Provide the [X, Y] coordinate of the cell's center where the given text is located.  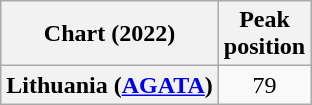
Lithuania (AGATA) [110, 85]
79 [264, 85]
Chart (2022) [110, 34]
Peakposition [264, 34]
